Output the (X, Y) coordinate of the center of the cell containing the given text.  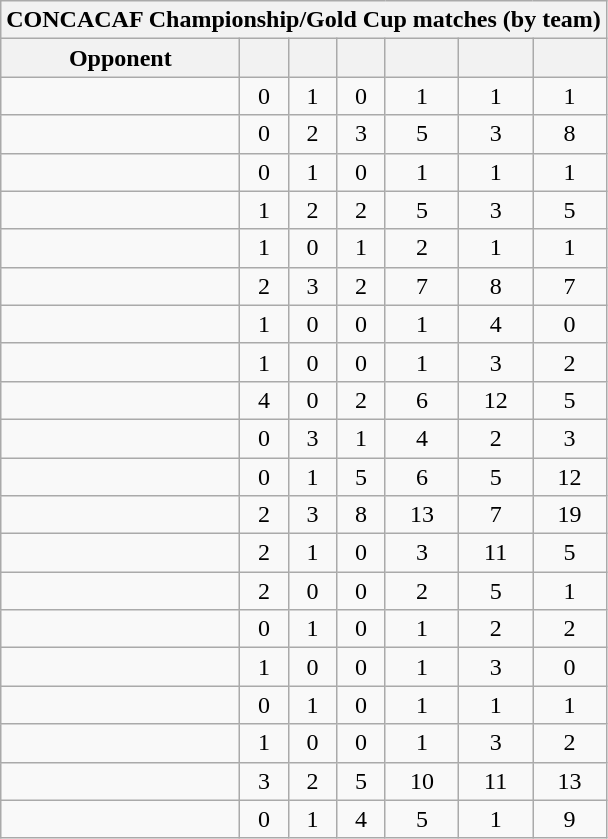
10 (422, 781)
CONCACAF Championship/Gold Cup matches (by team) (304, 20)
19 (569, 515)
9 (569, 819)
Opponent (120, 58)
